Determine the (x, y) coordinate at the center of the cell enclosing the given text.  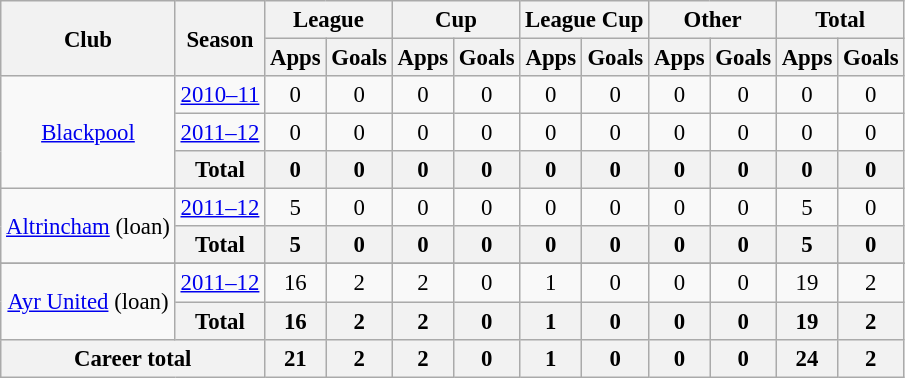
2010–11 (220, 95)
Blackpool (88, 132)
Ayr United (loan) (88, 302)
Cup (456, 20)
Other (713, 20)
21 (296, 358)
Career total (133, 358)
24 (806, 358)
Season (220, 38)
Altrincham (loan) (88, 226)
Club (88, 38)
League (329, 20)
League Cup (584, 20)
